Pinpoint the cell where the given text exists, returning its (X, Y) midpoint coordinate. 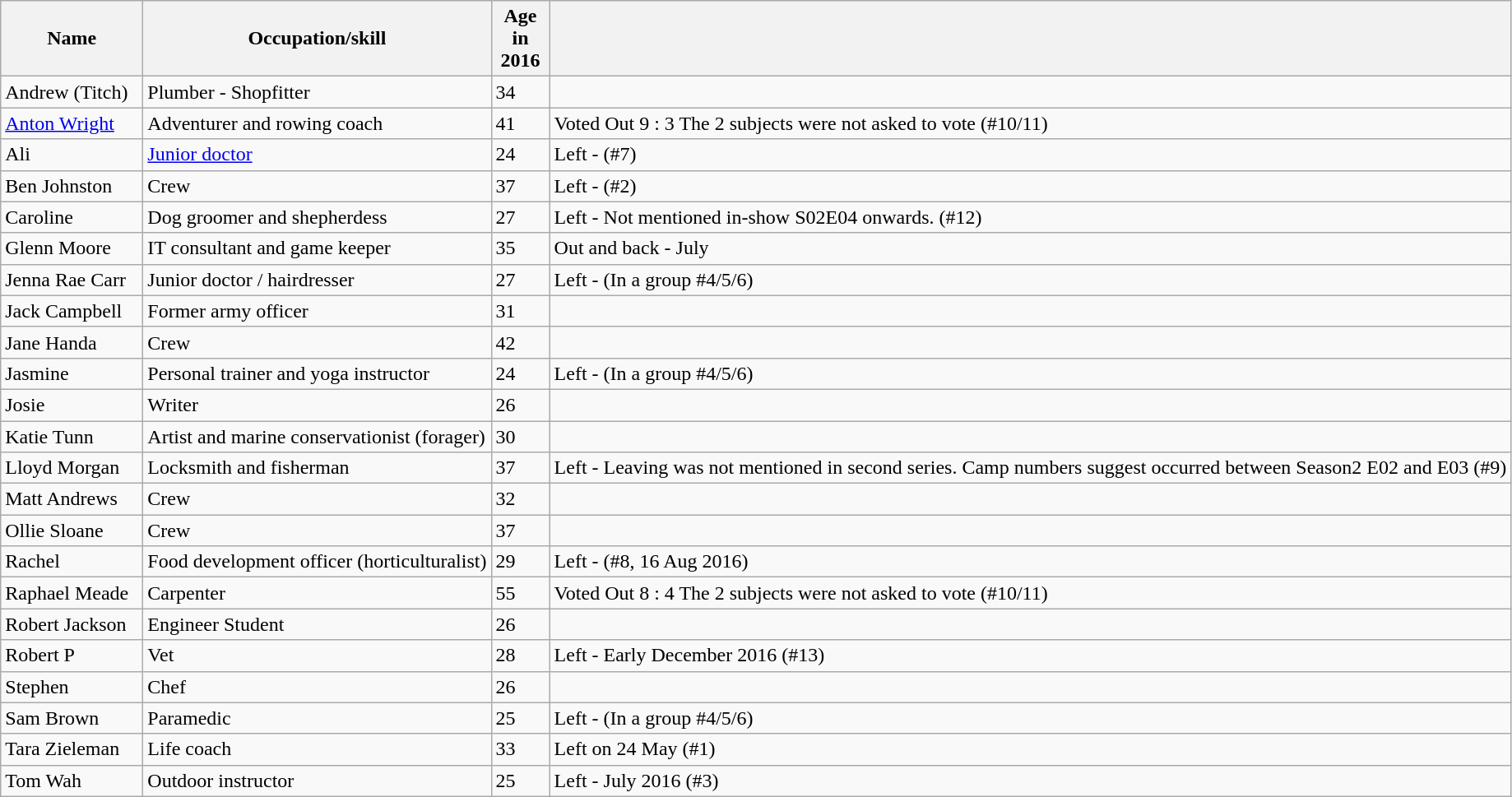
Junior doctor / hairdresser (318, 280)
Age in 2016 (520, 39)
Lloyd Morgan (72, 468)
Sam Brown (72, 718)
Left - Leaving was not mentioned in second series. Camp numbers suggest occurred between Season2 E02 and E03 (#9) (1030, 468)
Andrew (Titch) (72, 92)
Locksmith and fisherman (318, 468)
Robert P (72, 656)
Glenn Moore (72, 248)
Left - Early December 2016 (#13) (1030, 656)
55 (520, 593)
Left - July 2016 (#3) (1030, 781)
Jane Handa (72, 342)
Left on 24 May (#1) (1030, 749)
Paramedic (318, 718)
Tom Wah (72, 781)
Engineer Student (318, 624)
Anton Wright (72, 123)
Life coach (318, 749)
33 (520, 749)
Jack Campbell (72, 311)
31 (520, 311)
42 (520, 342)
41 (520, 123)
Outdoor instructor (318, 781)
Food development officer (horticulturalist) (318, 562)
Plumber - Shopfitter (318, 92)
Voted Out 9 : 3 The 2 subjects were not asked to vote (#10/11) (1030, 123)
28 (520, 656)
Josie (72, 405)
34 (520, 92)
Ali (72, 155)
Matt Andrews (72, 499)
Out and back - July (1030, 248)
Writer (318, 405)
Jasmine (72, 373)
Raphael Meade (72, 593)
Former army officer (318, 311)
Left - (#8, 16 Aug 2016) (1030, 562)
35 (520, 248)
Artist and marine conservationist (forager) (318, 437)
Stephen (72, 687)
Tara Zieleman (72, 749)
Left - (#7) (1030, 155)
Adventurer and rowing coach (318, 123)
Personal trainer and yoga instructor (318, 373)
Ben Johnston (72, 186)
Katie Tunn (72, 437)
Dog groomer and shepherdess (318, 217)
30 (520, 437)
Voted Out 8 : 4 The 2 subjects were not asked to vote (#10/11) (1030, 593)
Occupation/skill (318, 39)
IT consultant and game keeper (318, 248)
Rachel (72, 562)
Ollie Sloane (72, 531)
32 (520, 499)
Left - (#2) (1030, 186)
Name (72, 39)
Carpenter (318, 593)
Caroline (72, 217)
Left - Not mentioned in-show S02E04 onwards. (#12) (1030, 217)
Vet (318, 656)
Junior doctor (318, 155)
Chef (318, 687)
Robert Jackson (72, 624)
Jenna Rae Carr (72, 280)
29 (520, 562)
